Search for the cell housing the specified text and yield its (X, Y) center coordinate. 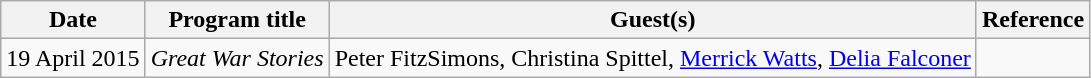
Program title (237, 20)
Peter FitzSimons, Christina Spittel, Merrick Watts, Delia Falconer (652, 58)
Great War Stories (237, 58)
19 April 2015 (73, 58)
Reference (1032, 20)
Guest(s) (652, 20)
Date (73, 20)
